Provide the [X, Y] coordinate of the cell's center where the given text is located.  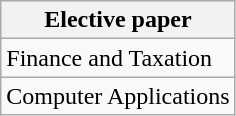
Computer Applications [118, 96]
Elective paper [118, 20]
Finance and Taxation [118, 58]
